Capture the cell that displays the provided text and extract its (x, y) central coordinate. 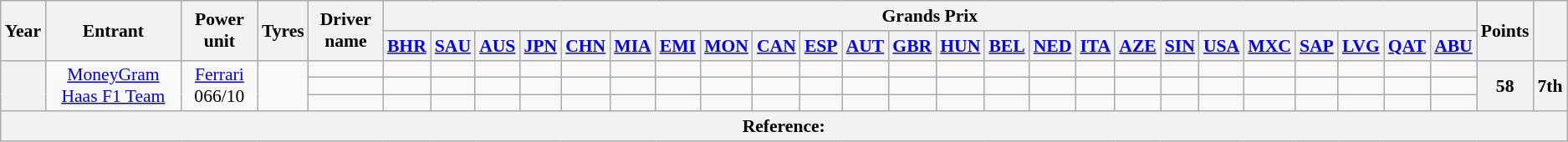
LVG (1361, 46)
Grands Prix (930, 16)
SAP (1316, 46)
MXC (1269, 46)
Year (23, 30)
GBR (912, 46)
EMI (677, 46)
SIN (1180, 46)
NED (1053, 46)
MON (726, 46)
SAU (453, 46)
USA (1221, 46)
MoneyGram Haas F1 Team (114, 85)
CHN (585, 46)
Entrant (114, 30)
HUN (960, 46)
ESP (821, 46)
AUS (497, 46)
QAT (1407, 46)
AZE (1137, 46)
ITA (1096, 46)
Points (1505, 30)
MIA (632, 46)
ABU (1453, 46)
BEL (1007, 46)
JPN (540, 46)
Driver name (346, 30)
Tyres (283, 30)
58 (1505, 85)
AUT (866, 46)
Reference: (784, 127)
7th (1550, 85)
BHR (406, 46)
Ferrari 066/10 (219, 85)
CAN (776, 46)
Power unit (219, 30)
